Identify which cell holds the provided text, then report its [X, Y] central coordinate. 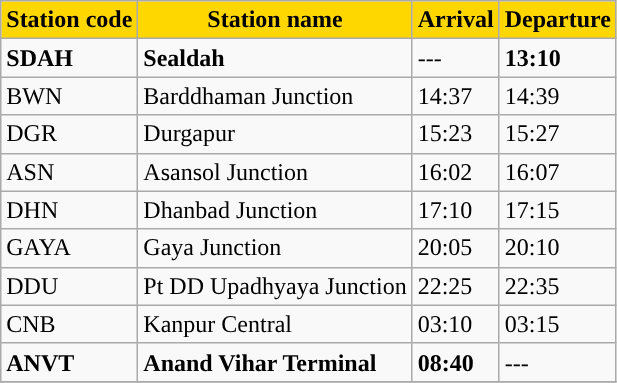
Dhanbad Junction [275, 210]
03:15 [558, 324]
15:27 [558, 134]
Departure [558, 20]
BWN [70, 96]
13:10 [558, 58]
DDU [70, 286]
20:05 [456, 248]
16:02 [456, 172]
SDAH [70, 58]
Station code [70, 20]
GAYA [70, 248]
Pt DD Upadhyaya Junction [275, 286]
Asansol Junction [275, 172]
22:25 [456, 286]
14:39 [558, 96]
17:10 [456, 210]
Barddhaman Junction [275, 96]
CNB [70, 324]
20:10 [558, 248]
Durgapur [275, 134]
DHN [70, 210]
08:40 [456, 362]
ASN [70, 172]
16:07 [558, 172]
Gaya Junction [275, 248]
ANVT [70, 362]
17:15 [558, 210]
15:23 [456, 134]
DGR [70, 134]
Arrival [456, 20]
14:37 [456, 96]
03:10 [456, 324]
Anand Vihar Terminal [275, 362]
22:35 [558, 286]
Station name [275, 20]
Sealdah [275, 58]
Kanpur Central [275, 324]
